Find where the given text appears and provide that cell's center as [x, y] coordinate. 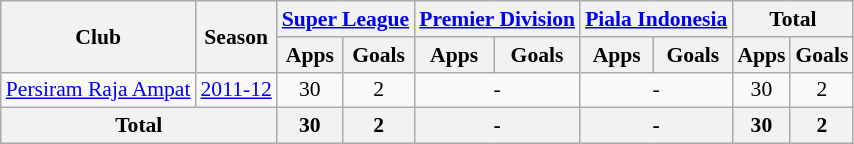
Premier Division [497, 19]
Persiram Raja Ampat [98, 90]
Season [236, 36]
Piala Indonesia [656, 19]
2011-12 [236, 90]
Club [98, 36]
Super League [346, 19]
